Capture the cell that displays the provided text and extract its [x, y] central coordinate. 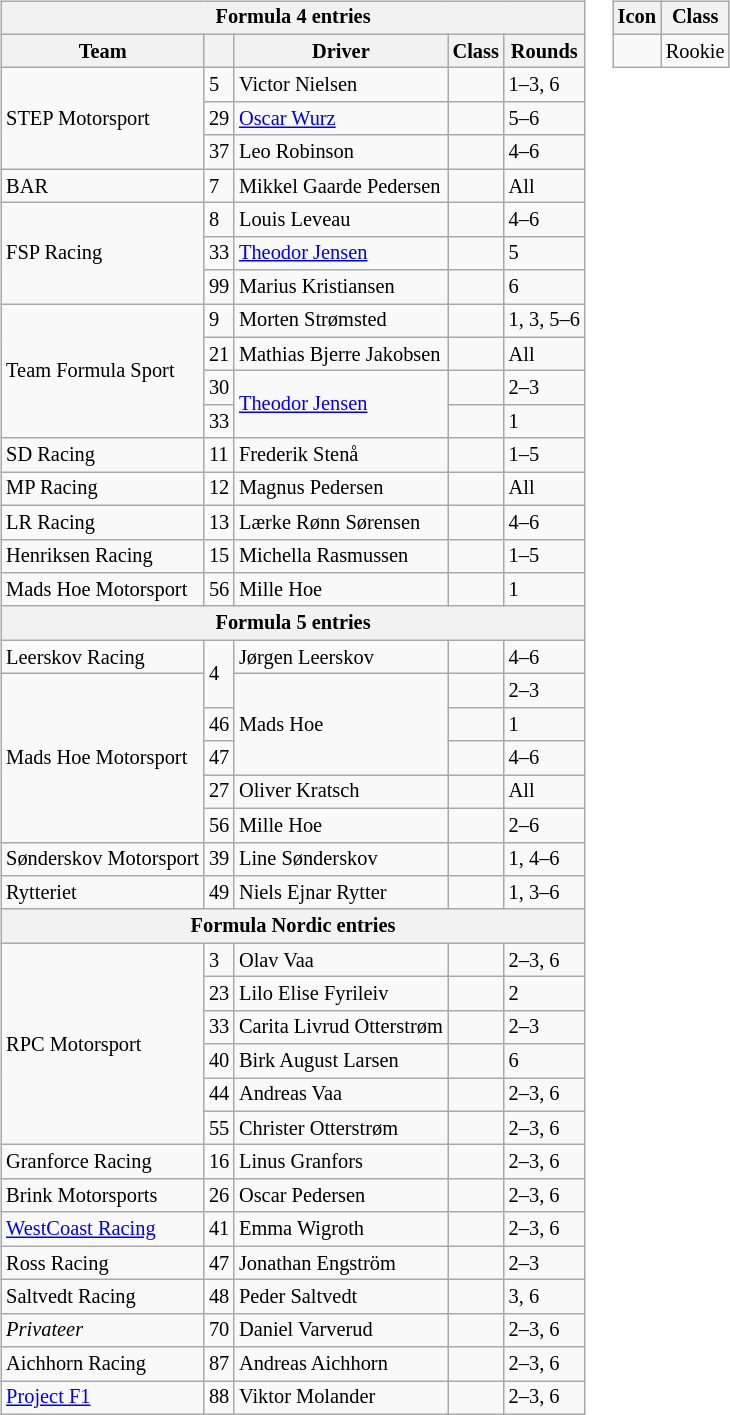
1, 3, 5–6 [544, 321]
Leo Robinson [341, 152]
Brink Motorsports [102, 1196]
87 [219, 1364]
5–6 [544, 119]
12 [219, 489]
Carita Livrud Otterstrøm [341, 1027]
Frederik Stenå [341, 455]
26 [219, 1196]
44 [219, 1095]
15 [219, 556]
Rookie [696, 51]
Daniel Varverud [341, 1330]
88 [219, 1398]
29 [219, 119]
Ross Racing [102, 1263]
Mikkel Gaarde Pedersen [341, 186]
3, 6 [544, 1297]
Oscar Pedersen [341, 1196]
11 [219, 455]
Viktor Molander [341, 1398]
Granforce Racing [102, 1162]
23 [219, 994]
Magnus Pedersen [341, 489]
RPC Motorsport [102, 1044]
37 [219, 152]
Rounds [544, 51]
Lilo Elise Fyrileiv [341, 994]
21 [219, 354]
Project F1 [102, 1398]
Team [102, 51]
Niels Ejnar Rytter [341, 893]
Rytteriet [102, 893]
Team Formula Sport [102, 372]
27 [219, 792]
40 [219, 1061]
13 [219, 522]
Mathias Bjerre Jakobsen [341, 354]
2 [544, 994]
BAR [102, 186]
Peder Saltvedt [341, 1297]
Jørgen Leerskov [341, 657]
70 [219, 1330]
3 [219, 960]
Linus Granfors [341, 1162]
Marius Kristiansen [341, 287]
Mads Hoe [341, 724]
4 [219, 674]
LR Racing [102, 522]
Privateer [102, 1330]
Aichhorn Racing [102, 1364]
55 [219, 1128]
Lærke Rønn Sørensen [341, 522]
99 [219, 287]
9 [219, 321]
Sønderskov Motorsport [102, 859]
Oliver Kratsch [341, 792]
Michella Rasmussen [341, 556]
Victor Nielsen [341, 85]
48 [219, 1297]
Line Sønderskov [341, 859]
39 [219, 859]
Saltvedt Racing [102, 1297]
FSP Racing [102, 254]
Henriksen Racing [102, 556]
7 [219, 186]
1, 4–6 [544, 859]
1, 3–6 [544, 893]
Formula 5 entries [293, 623]
30 [219, 388]
41 [219, 1229]
Oscar Wurz [341, 119]
Birk August Larsen [341, 1061]
Andreas Aichhorn [341, 1364]
Formula Nordic entries [293, 926]
2–6 [544, 825]
Icon [637, 18]
8 [219, 220]
Olav Vaa [341, 960]
Emma Wigroth [341, 1229]
SD Racing [102, 455]
Morten Strømsted [341, 321]
STEP Motorsport [102, 118]
MP Racing [102, 489]
Formula 4 entries [293, 18]
Christer Otterstrøm [341, 1128]
WestCoast Racing [102, 1229]
Jonathan Engström [341, 1263]
Leerskov Racing [102, 657]
Andreas Vaa [341, 1095]
46 [219, 724]
Louis Leveau [341, 220]
16 [219, 1162]
1–3, 6 [544, 85]
49 [219, 893]
Driver [341, 51]
